Detect which cell encompasses the target text, then output its (X, Y) center coordinate. 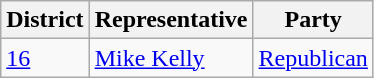
Republican (313, 58)
Party (313, 20)
District (45, 20)
Mike Kelly (171, 58)
16 (45, 58)
Representative (171, 20)
